Capture the cell that displays the provided text and extract its (X, Y) central coordinate. 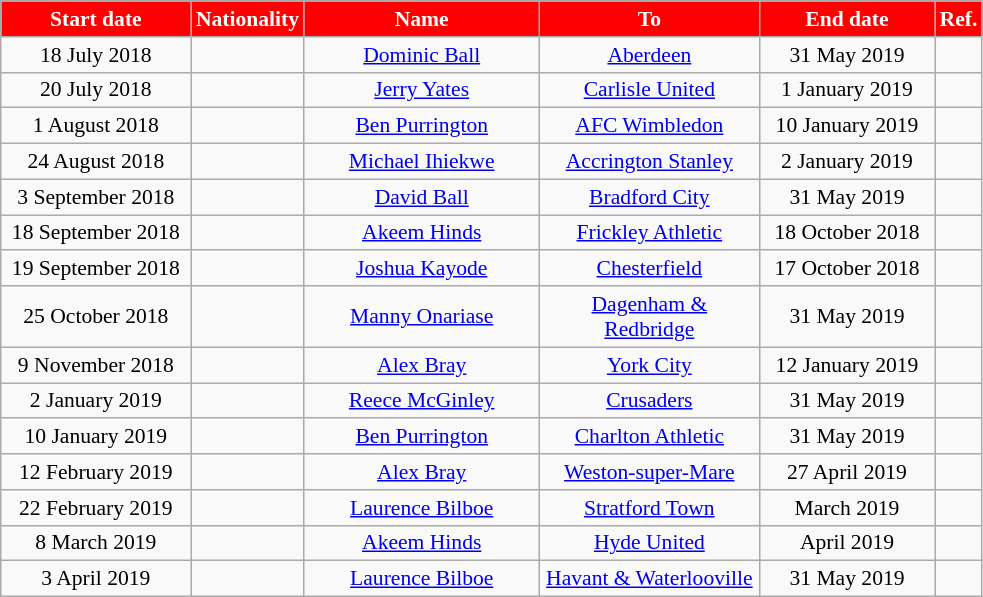
19 September 2018 (96, 269)
Chesterfield (649, 269)
22 February 2019 (96, 508)
March 2019 (846, 508)
20 July 2018 (96, 90)
12 January 2019 (846, 365)
To (649, 19)
Bradford City (649, 197)
18 October 2018 (846, 233)
Havant & Waterlooville (649, 579)
Accrington Stanley (649, 162)
Dominic Ball (422, 55)
David Ball (422, 197)
3 April 2019 (96, 579)
8 March 2019 (96, 543)
End date (846, 19)
3 September 2018 (96, 197)
Frickley Athletic (649, 233)
Reece McGinley (422, 401)
Manny Onariase (422, 316)
Aberdeen (649, 55)
York City (649, 365)
18 September 2018 (96, 233)
Name (422, 19)
Joshua Kayode (422, 269)
Weston-super-Mare (649, 472)
Jerry Yates (422, 90)
Michael Ihiekwe (422, 162)
Ref. (959, 19)
Crusaders (649, 401)
24 August 2018 (96, 162)
Carlisle United (649, 90)
18 July 2018 (96, 55)
1 January 2019 (846, 90)
Dagenham & Redbridge (649, 316)
17 October 2018 (846, 269)
Nationality (248, 19)
AFC Wimbledon (649, 126)
April 2019 (846, 543)
25 October 2018 (96, 316)
Hyde United (649, 543)
Charlton Athletic (649, 437)
27 April 2019 (846, 472)
12 February 2019 (96, 472)
Stratford Town (649, 508)
9 November 2018 (96, 365)
1 August 2018 (96, 126)
Start date (96, 19)
